Find where the given text appears and provide that cell's center as (X, Y) coordinate. 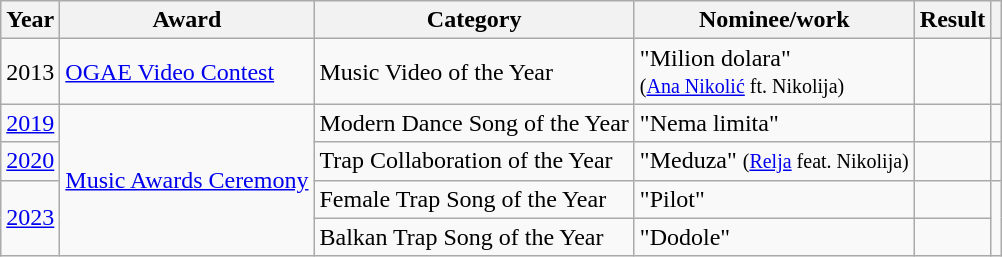
Award (187, 20)
Balkan Trap Song of the Year (474, 237)
Female Trap Song of the Year (474, 199)
Trap Collaboration of the Year (474, 161)
2020 (30, 161)
2019 (30, 123)
Music Awards Ceremony (187, 180)
Category (474, 20)
"Nema limita" (774, 123)
Result (952, 20)
"Milion dolara"(Ana Nikolić ft. Nikolija) (774, 72)
Year (30, 20)
Music Video of the Year (474, 72)
Modern Dance Song of the Year (474, 123)
2013 (30, 72)
OGAE Video Contest (187, 72)
"Meduza" (Relja feat. Nikolija) (774, 161)
2023 (30, 218)
Nominee/work (774, 20)
"Dodole" (774, 237)
"Pilot" (774, 199)
